Output the [X, Y] coordinate of the center of the cell containing the given text.  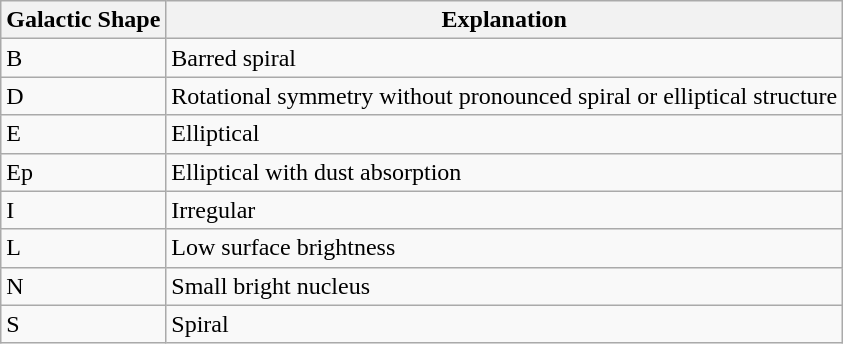
N [84, 286]
S [84, 324]
Spiral [504, 324]
Ep [84, 172]
E [84, 134]
Small bright nucleus [504, 286]
Galactic Shape [84, 20]
Elliptical [504, 134]
D [84, 96]
Barred spiral [504, 58]
Explanation [504, 20]
L [84, 248]
Low surface brightness [504, 248]
I [84, 210]
B [84, 58]
Irregular [504, 210]
Elliptical with dust absorption [504, 172]
Rotational symmetry without pronounced spiral or elliptical structure [504, 96]
